Find where the given text appears and provide that cell's center as [x, y] coordinate. 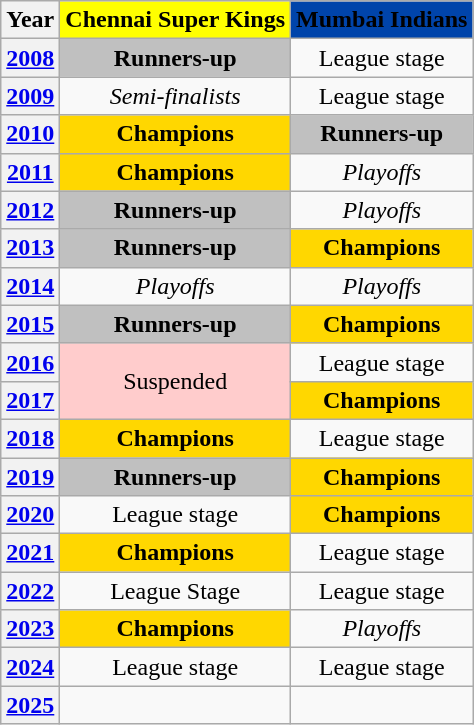
2021 [30, 553]
League Stage [176, 591]
2016 [30, 362]
2015 [30, 324]
2025 [30, 705]
2011 [30, 172]
Year [30, 20]
2020 [30, 515]
2014 [30, 286]
Mumbai Indians [382, 20]
2019 [30, 477]
2018 [30, 438]
2024 [30, 667]
Suspended [176, 381]
2017 [30, 400]
2013 [30, 248]
2010 [30, 134]
2012 [30, 210]
2009 [30, 96]
2008 [30, 58]
Chennai Super Kings [176, 20]
2022 [30, 591]
Semi-finalists [176, 96]
2023 [30, 629]
